For the text-containing cell, return its midpoint in [X, Y] coordinate format. 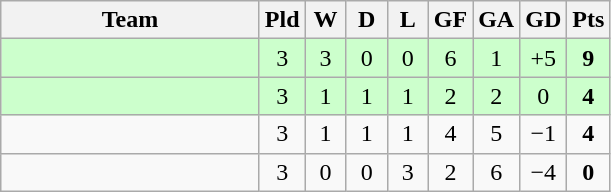
L [408, 20]
−1 [544, 134]
D [366, 20]
Pld [282, 20]
GD [544, 20]
GA [496, 20]
−4 [544, 172]
W [326, 20]
9 [588, 58]
GF [450, 20]
5 [496, 134]
Team [130, 20]
Pts [588, 20]
+5 [544, 58]
